Locate the cell with the specified text and output its [X, Y] center coordinate. 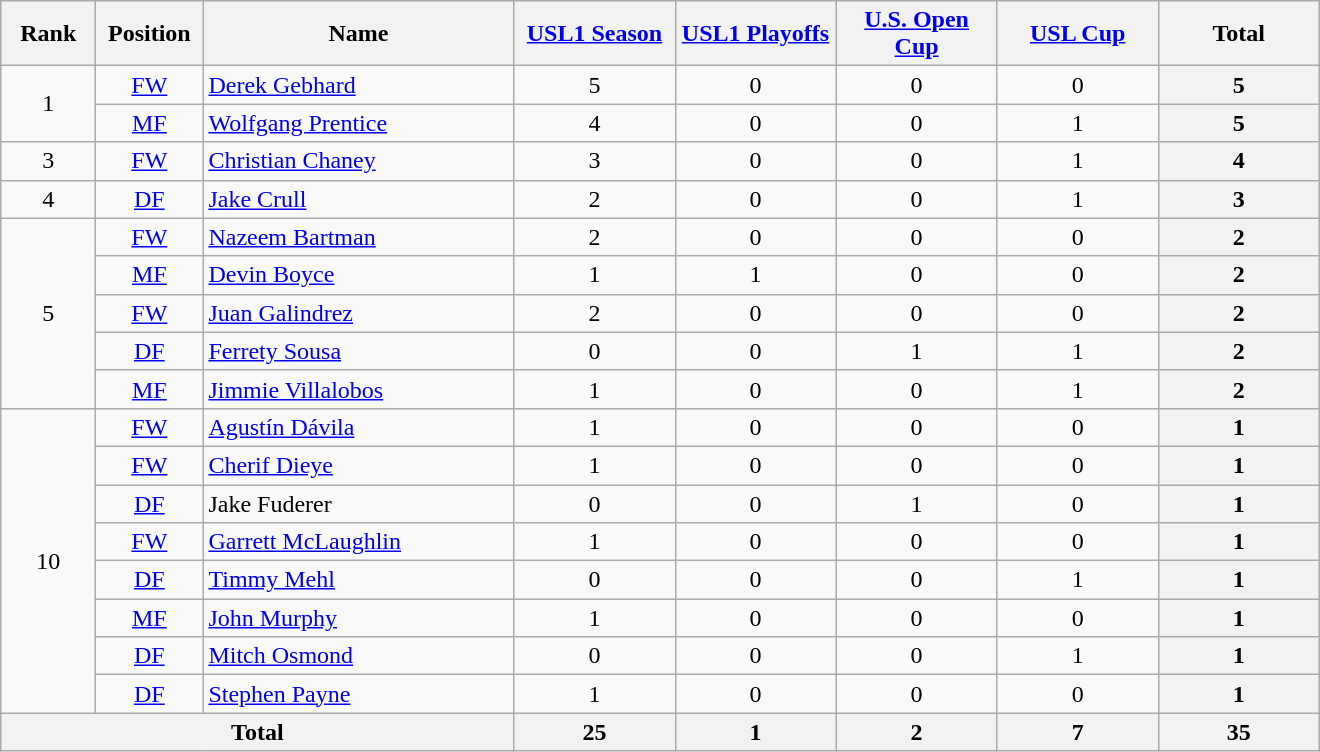
John Murphy [358, 618]
Jake Crull [358, 199]
Juan Galindrez [358, 313]
USL1 Playoffs [756, 34]
Cherif Dieye [358, 465]
Stephen Payne [358, 694]
U.S. Open Cup [916, 34]
Position [150, 34]
Ferrety Sousa [358, 351]
25 [594, 732]
7 [1078, 732]
35 [1238, 732]
Devin Boyce [358, 275]
Mitch Osmond [358, 656]
Rank [48, 34]
USL1 Season [594, 34]
Derek Gebhard [358, 85]
Christian Chaney [358, 161]
Name [358, 34]
Garrett McLaughlin [358, 542]
Timmy Mehl [358, 580]
Agustín Dávila [358, 427]
Jake Fuderer [358, 503]
Jimmie Villalobos [358, 389]
Wolfgang Prentice [358, 123]
USL Cup [1078, 34]
10 [48, 560]
Nazeem Bartman [358, 237]
